Return [x, y] of the center of cell containing provided text 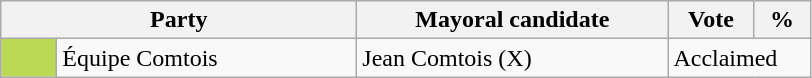
Jean Comtois (X) [512, 58]
Équipe Comtois [207, 58]
Acclaimed [739, 58]
Vote [711, 20]
Party [179, 20]
% [782, 20]
Mayoral candidate [512, 20]
